Search for the cell housing the specified text and yield its (x, y) center coordinate. 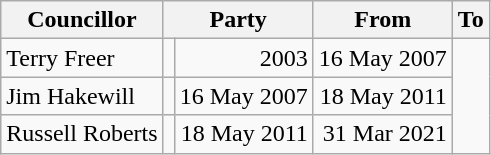
Russell Roberts (82, 134)
To (470, 20)
Jim Hakewill (82, 96)
2003 (244, 58)
Party (238, 20)
31 Mar 2021 (382, 134)
Terry Freer (82, 58)
From (382, 20)
Councillor (82, 20)
